Search for the cell housing the specified text and yield its (X, Y) center coordinate. 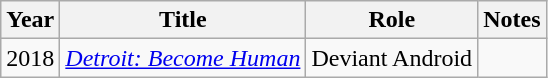
Deviant Android (392, 58)
Role (392, 20)
2018 (30, 58)
Year (30, 20)
Detroit: Become Human (183, 58)
Notes (512, 20)
Title (183, 20)
